Return the (x, y) coordinate for the center point of the cell that contains the specified text.  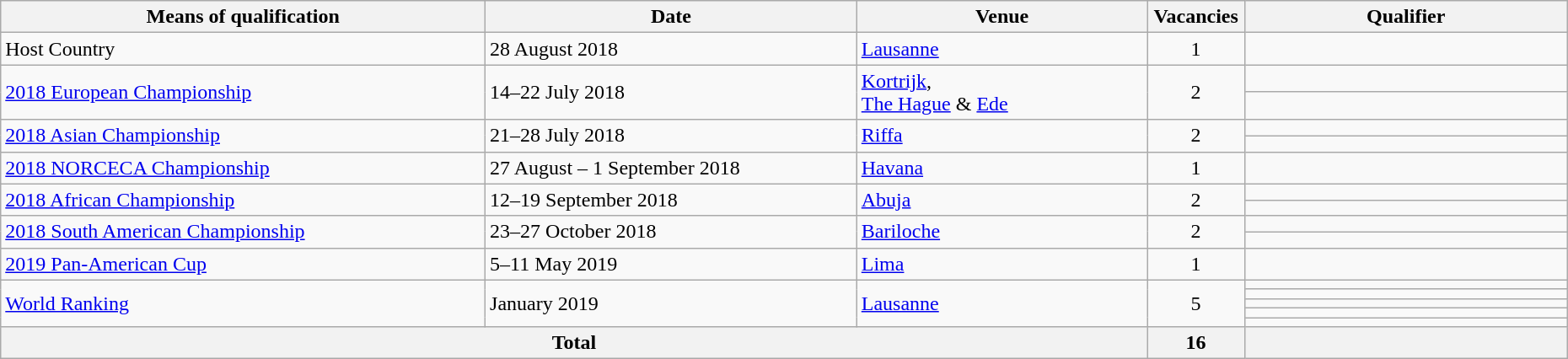
Date (671, 17)
2019 Pan-American Cup (243, 264)
Havana (1001, 168)
Host Country (243, 49)
21–28 July 2018 (671, 136)
23–27 October 2018 (671, 232)
January 2019 (671, 303)
28 August 2018 (671, 49)
2018 South American Championship (243, 232)
5 (1195, 303)
5–11 May 2019 (671, 264)
14–22 July 2018 (671, 93)
Total (574, 343)
Bariloche (1001, 232)
27 August – 1 September 2018 (671, 168)
Lima (1001, 264)
Venue (1001, 17)
Abuja (1001, 200)
2018 European Championship (243, 93)
16 (1195, 343)
World Ranking (243, 303)
Means of qualification (243, 17)
Vacancies (1195, 17)
2018 NORCECA Championship (243, 168)
Kortrijk, The Hague & Ede (1001, 93)
2018 African Championship (243, 200)
Qualifier (1406, 17)
Riffa (1001, 136)
2018 Asian Championship (243, 136)
12–19 September 2018 (671, 200)
